Return the (X, Y) coordinate for the center point of the cell that contains the specified text.  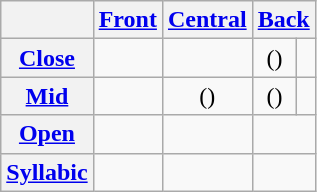
Front (128, 20)
Back (284, 20)
Syllabic (47, 172)
Open (47, 134)
Mid (47, 96)
Close (47, 58)
Central (207, 20)
